Locate the cell with the specified text and output its (X, Y) center coordinate. 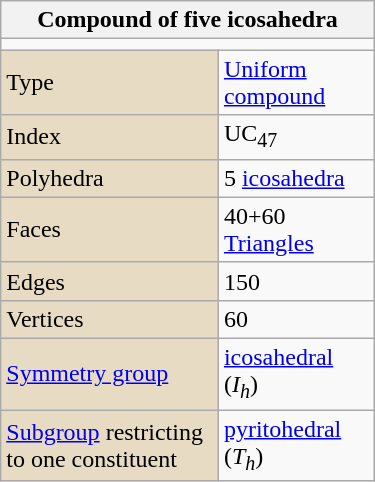
Polyhedra (110, 178)
Edges (110, 281)
40+60 Triangles (296, 230)
Symmetry group (110, 374)
UC47 (296, 137)
5 icosahedra (296, 178)
Faces (110, 230)
Type (110, 82)
60 (296, 319)
150 (296, 281)
Compound of five icosahedra (188, 20)
Vertices (110, 319)
Index (110, 137)
Uniform compound (296, 82)
Subgroup restricting to one constituent (110, 446)
icosahedral (Ih) (296, 374)
pyritohedral (Th) (296, 446)
